Locate the cell with the specified text and output its [X, Y] center coordinate. 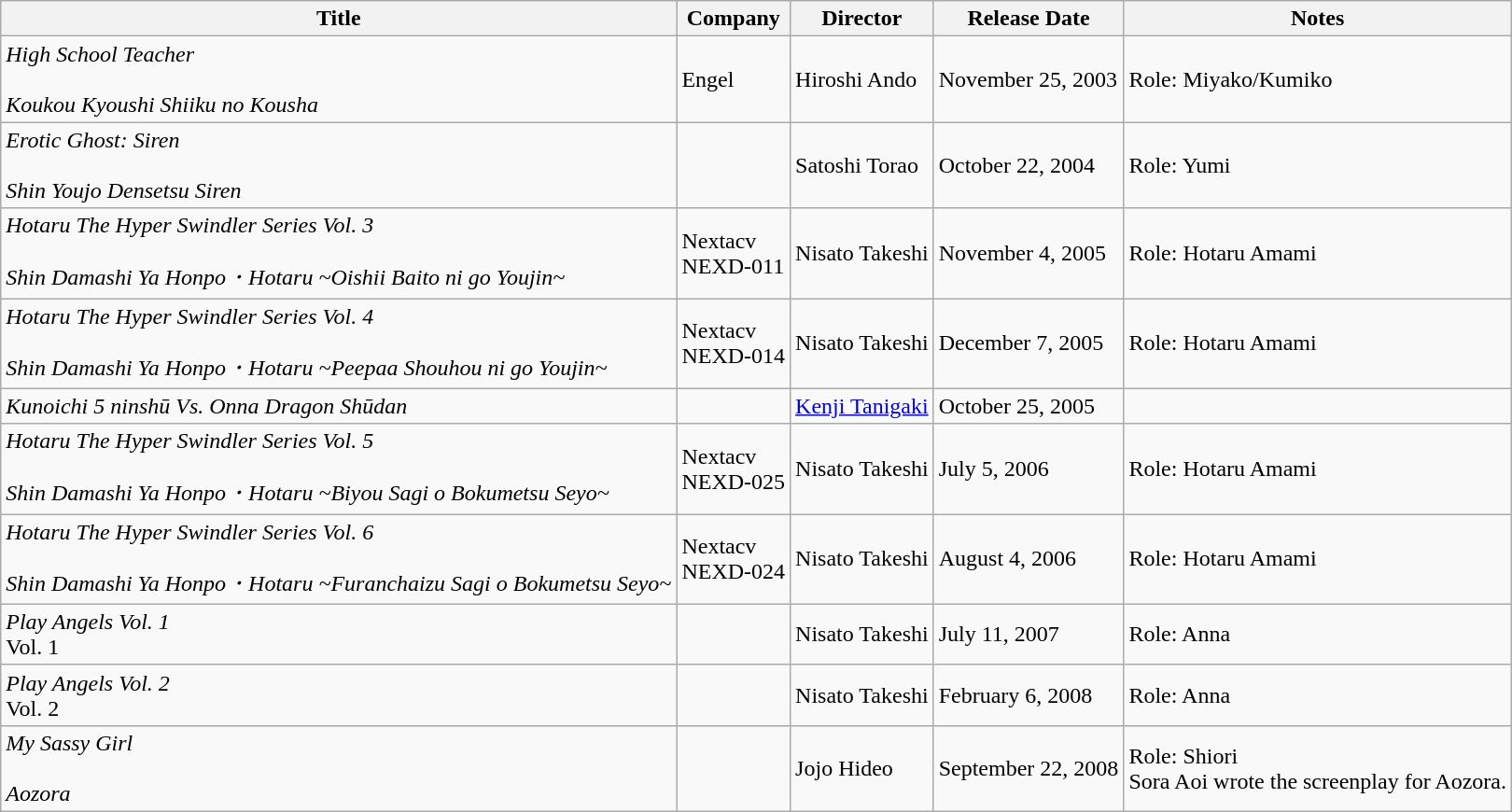
Satoshi Torao [862, 165]
NextacvNEXD-011 [734, 254]
Role: ShioriSora Aoi wrote the screenplay for Aozora. [1318, 768]
October 22, 2004 [1029, 165]
August 4, 2006 [1029, 560]
July 11, 2007 [1029, 635]
Kunoichi 5 ninshū Vs. Onna Dragon Shūdan [339, 406]
NextacvNEXD-024 [734, 560]
My Sassy GirlAozora [339, 768]
Play Angels Vol. 1 Vol. 1 [339, 635]
Kenji Tanigaki [862, 406]
Role: Miyako/Kumiko [1318, 79]
NextacvNEXD-025 [734, 469]
NextacvNEXD-014 [734, 343]
July 5, 2006 [1029, 469]
Hiroshi Ando [862, 79]
Engel [734, 79]
Hotaru The Hyper Swindler Series Vol. 3Shin Damashi Ya Honpo・Hotaru ~Oishii Baito ni go Youjin~ [339, 254]
Title [339, 19]
Hotaru The Hyper Swindler Series Vol. 6Shin Damashi Ya Honpo・Hotaru ~Furanchaizu Sagi o Bokumetsu Seyo~ [339, 560]
Company [734, 19]
November 4, 2005 [1029, 254]
Jojo Hideo [862, 768]
Hotaru The Hyper Swindler Series Vol. 4Shin Damashi Ya Honpo・Hotaru ~Peepaa Shouhou ni go Youjin~ [339, 343]
September 22, 2008 [1029, 768]
High School TeacherKoukou Kyoushi Shiiku no Kousha [339, 79]
November 25, 2003 [1029, 79]
Release Date [1029, 19]
Director [862, 19]
Notes [1318, 19]
Play Angels Vol. 2 Vol. 2 [339, 694]
Hotaru The Hyper Swindler Series Vol. 5Shin Damashi Ya Honpo・Hotaru ~Biyou Sagi o Bokumetsu Seyo~ [339, 469]
October 25, 2005 [1029, 406]
Erotic Ghost: SirenShin Youjo Densetsu Siren [339, 165]
December 7, 2005 [1029, 343]
Role: Yumi [1318, 165]
February 6, 2008 [1029, 694]
